Provide the [x, y] coordinate of the cell's center where the given text is located.  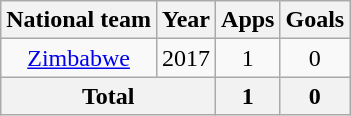
Year [186, 20]
Apps [248, 20]
Goals [315, 20]
2017 [186, 58]
National team [79, 20]
Total [108, 96]
Zimbabwe [79, 58]
